From the cell containing the given text, extract its center point as [x, y] coordinate. 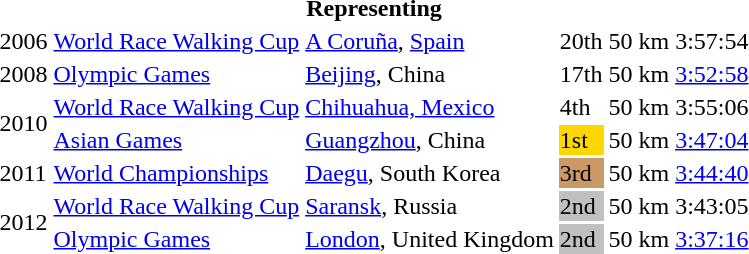
London, United Kingdom [430, 239]
17th [581, 74]
3rd [581, 173]
Daegu, South Korea [430, 173]
A Coruña, Spain [430, 41]
1st [581, 140]
Asian Games [176, 140]
Saransk, Russia [430, 206]
Beijing, China [430, 74]
Guangzhou, China [430, 140]
Chihuahua, Mexico [430, 107]
20th [581, 41]
4th [581, 107]
World Championships [176, 173]
